Return the [x, y] coordinate for the center point of the cell that contains the specified text.  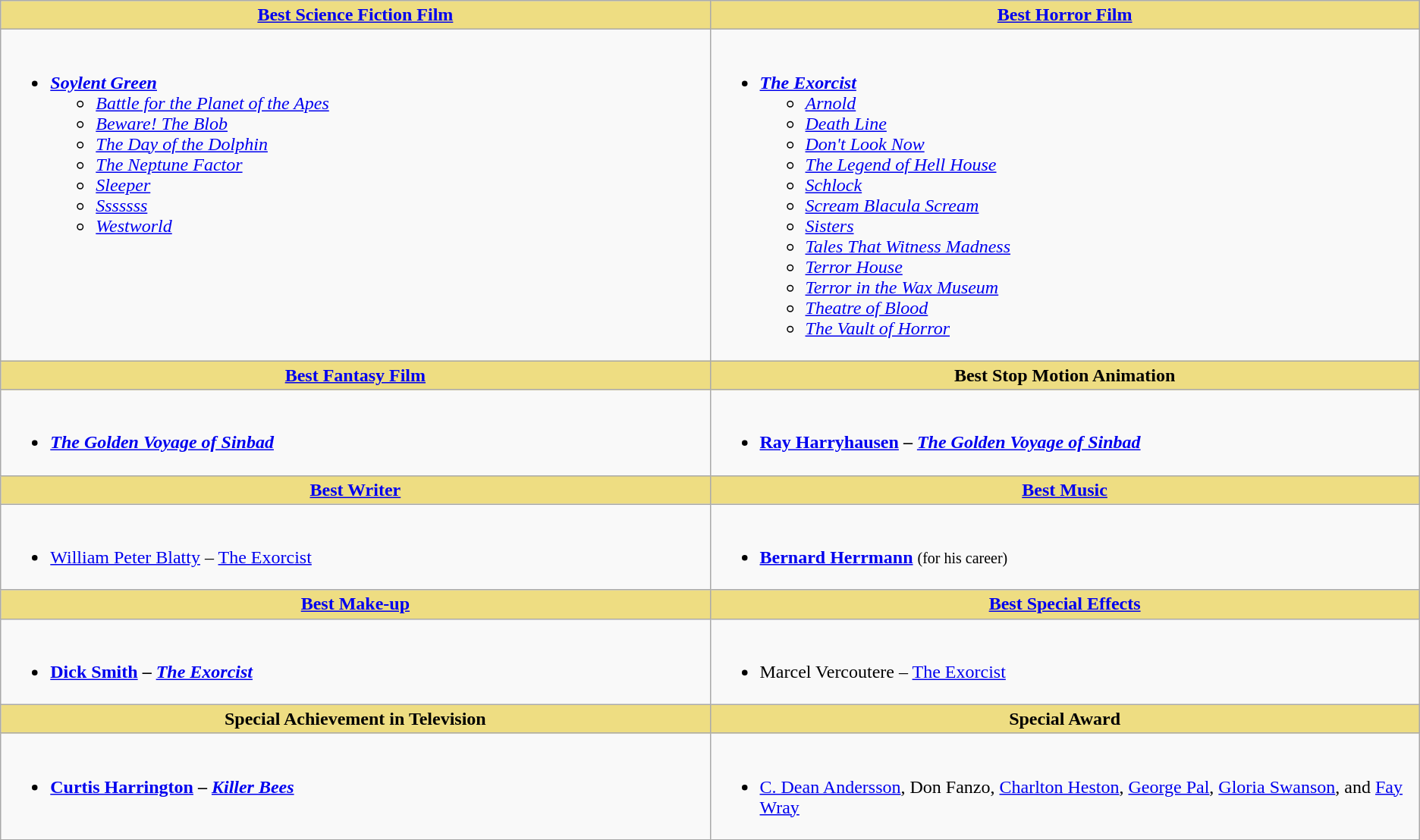
Best Writer [355, 490]
Best Special Effects [1065, 604]
C. Dean Andersson, Don Fanzo, Charlton Heston, George Pal, Gloria Swanson, and Fay Wray [1065, 786]
Special Achievement in Television [355, 719]
The Golden Voyage of Sinbad [355, 432]
Marcel Vercoutere – The Exorcist [1065, 661]
Bernard Herrmann (for his career) [1065, 547]
Best Make-up [355, 604]
Best Science Fiction Film [355, 15]
Ray Harryhausen – The Golden Voyage of Sinbad [1065, 432]
Best Music [1065, 490]
Best Stop Motion Animation [1065, 375]
Best Horror Film [1065, 15]
Special Award [1065, 719]
Best Fantasy Film [355, 375]
Dick Smith – The Exorcist [355, 661]
William Peter Blatty – The Exorcist [355, 547]
Curtis Harrington – Killer Bees [355, 786]
Soylent GreenBattle for the Planet of the ApesBeware! The BlobThe Day of the DolphinThe Neptune FactorSleeperSssssssWestworld [355, 196]
